Return [x, y] of the center of cell containing provided text 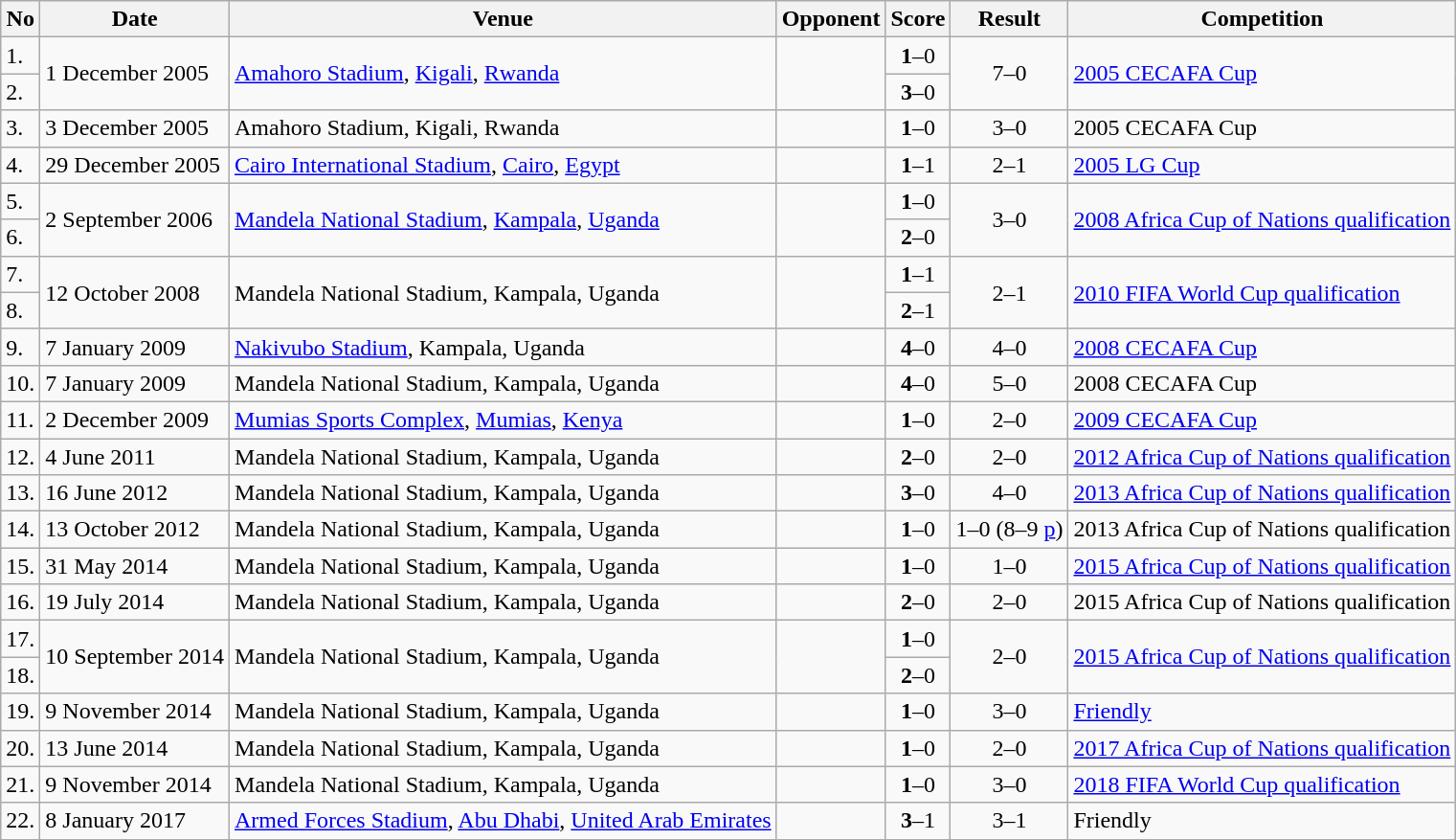
10. [21, 383]
2 December 2009 [135, 420]
19 July 2014 [135, 602]
4 June 2011 [135, 457]
31 May 2014 [135, 566]
12. [21, 457]
21. [21, 784]
Opponent [831, 19]
16 June 2012 [135, 493]
11. [21, 420]
3. [21, 128]
Nakivubo Stadium, Kampala, Uganda [504, 347]
Score [918, 19]
29 December 2005 [135, 165]
2012 Africa Cup of Nations qualification [1262, 457]
5. [21, 201]
2018 FIFA World Cup qualification [1262, 784]
2005 LG Cup [1262, 165]
No [21, 19]
7. [21, 274]
Armed Forces Stadium, Abu Dhabi, United Arab Emirates [504, 821]
15. [21, 566]
2008 Africa Cup of Nations qualification [1262, 219]
8. [21, 310]
2017 Africa Cup of Nations qualification [1262, 748]
3 December 2005 [135, 128]
Competition [1262, 19]
7–0 [1009, 74]
10 September 2014 [135, 657]
17. [21, 639]
2 September 2006 [135, 219]
Mumias Sports Complex, Mumias, Kenya [504, 420]
2010 FIFA World Cup qualification [1262, 292]
5–0 [1009, 383]
1 December 2005 [135, 74]
4. [21, 165]
19. [21, 712]
1–0 (8–9 p) [1009, 530]
14. [21, 530]
2009 CECAFA Cup [1262, 420]
Result [1009, 19]
13. [21, 493]
1. [21, 56]
6. [21, 238]
13 June 2014 [135, 748]
9. [21, 347]
12 October 2008 [135, 292]
Date [135, 19]
Cairo International Stadium, Cairo, Egypt [504, 165]
Venue [504, 19]
16. [21, 602]
2. [21, 92]
20. [21, 748]
13 October 2012 [135, 530]
8 January 2017 [135, 821]
22. [21, 821]
18. [21, 675]
